Return the [X, Y] coordinate for the center point of the cell that contains the specified text.  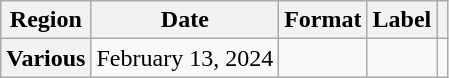
Region [46, 20]
February 13, 2024 [185, 58]
Format [323, 20]
Various [46, 58]
Date [185, 20]
Label [402, 20]
